Pinpoint the cell where the given text exists, returning its (x, y) midpoint coordinate. 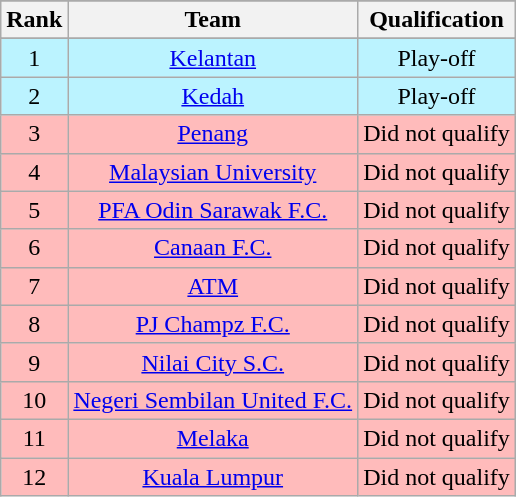
Melaka (213, 438)
Kelantan (213, 58)
3 (34, 134)
2 (34, 96)
11 (34, 438)
ATM (213, 286)
PJ Champz F.C. (213, 324)
Canaan F.C. (213, 248)
6 (34, 248)
Team (213, 20)
PFA Odin Sarawak F.C. (213, 210)
8 (34, 324)
Qualification (437, 20)
Rank (34, 20)
Kuala Lumpur (213, 477)
7 (34, 286)
Nilai City S.C. (213, 362)
4 (34, 172)
9 (34, 362)
5 (34, 210)
Kedah (213, 96)
1 (34, 58)
Negeri Sembilan United F.C. (213, 400)
10 (34, 400)
Malaysian University (213, 172)
12 (34, 477)
Penang (213, 134)
